Identify which cell holds the provided text, then report its (X, Y) central coordinate. 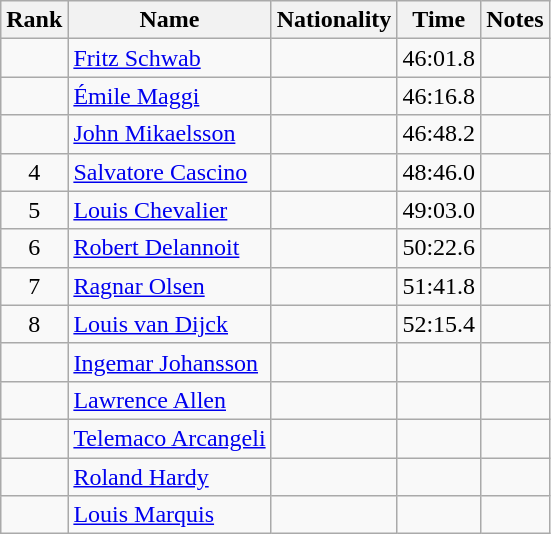
Rank (34, 20)
Louis Chevalier (170, 210)
51:41.8 (439, 286)
Time (439, 20)
7 (34, 286)
Roland Hardy (170, 477)
Notes (515, 20)
Robert Delannoit (170, 248)
Fritz Schwab (170, 58)
49:03.0 (439, 210)
5 (34, 210)
Ingemar Johansson (170, 362)
Ragnar Olsen (170, 286)
4 (34, 172)
Name (170, 20)
6 (34, 248)
46:16.8 (439, 96)
Salvatore Cascino (170, 172)
8 (34, 324)
John Mikaelsson (170, 134)
Émile Maggi (170, 96)
46:01.8 (439, 58)
Louis Marquis (170, 515)
Lawrence Allen (170, 400)
Telemaco Arcangeli (170, 438)
48:46.0 (439, 172)
50:22.6 (439, 248)
46:48.2 (439, 134)
Louis van Dijck (170, 324)
52:15.4 (439, 324)
Nationality (334, 20)
